From the cell containing the given text, extract its center point as (x, y) coordinate. 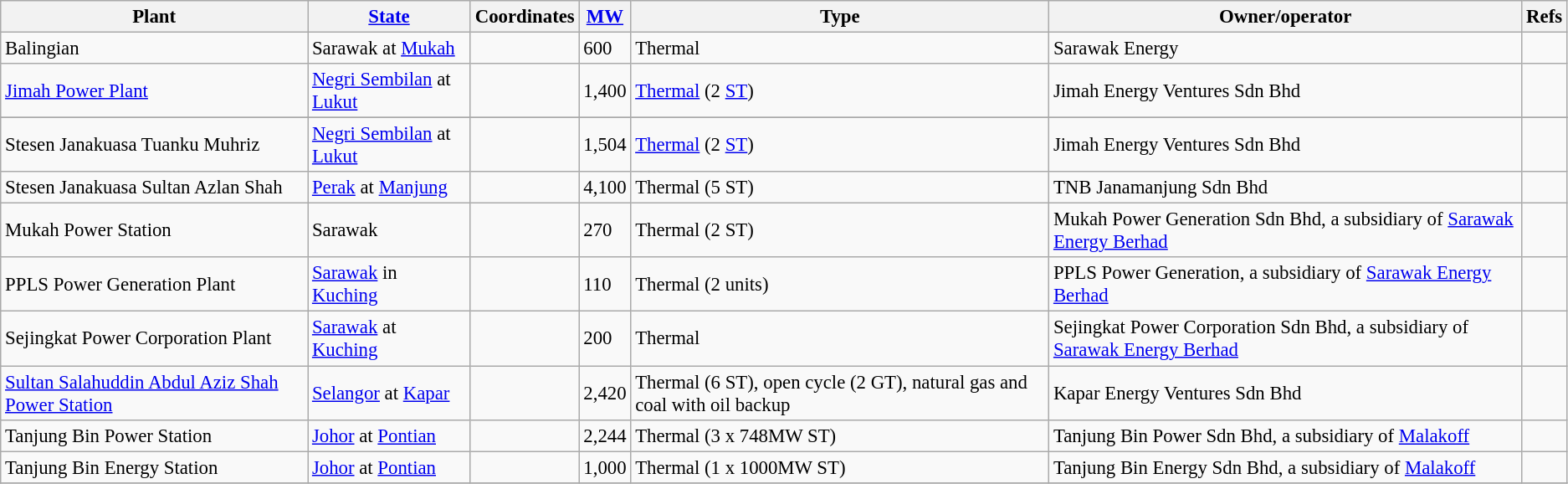
Thermal (3 x 748MW ST) (840, 435)
Tanjung Bin Power Station (154, 435)
MW (605, 17)
Sarawak (390, 231)
1,000 (605, 467)
Thermal (1 x 1000MW ST) (840, 467)
Sultan Salahuddin Abdul Aziz Shah Power Station (154, 394)
State (390, 17)
Sarawak at Mukah (390, 49)
Mukah Power Station (154, 231)
2,244 (605, 435)
1,504 (605, 146)
270 (605, 231)
4,100 (605, 188)
Thermal (2 units) (840, 285)
PPLS Power Generation, a subsidiary of Sarawak Energy Berhad (1285, 285)
Mukah Power Generation Sdn Bhd, a subsidiary of Sarawak Energy Berhad (1285, 231)
600 (605, 49)
Stesen Janakuasa Tuanku Muhriz (154, 146)
Sejingkat Power Corporation Plant (154, 338)
Kapar Energy Ventures Sdn Bhd (1285, 394)
200 (605, 338)
2,420 (605, 394)
Sejingkat Power Corporation Sdn Bhd, a subsidiary of Sarawak Energy Berhad (1285, 338)
Coordinates (525, 17)
Stesen Janakuasa Sultan Azlan Shah (154, 188)
Sarawak at Kuching (390, 338)
110 (605, 285)
Jimah Power Plant (154, 90)
Thermal (5 ST) (840, 188)
Tanjung Bin Power Sdn Bhd, a subsidiary of Malakoff (1285, 435)
Balingian (154, 49)
Owner/operator (1285, 17)
Perak at Manjung (390, 188)
Sarawak in Kuching (390, 285)
Type (840, 17)
PPLS Power Generation Plant (154, 285)
Plant (154, 17)
TNB Janamanjung Sdn Bhd (1285, 188)
Refs (1545, 17)
Thermal (6 ST), open cycle (2 GT), natural gas and coal with oil backup (840, 394)
1,400 (605, 90)
Tanjung Bin Energy Station (154, 467)
Tanjung Bin Energy Sdn Bhd, a subsidiary of Malakoff (1285, 467)
Selangor at Kapar (390, 394)
Sarawak Energy (1285, 49)
